Capture the cell that displays the provided text and extract its (X, Y) central coordinate. 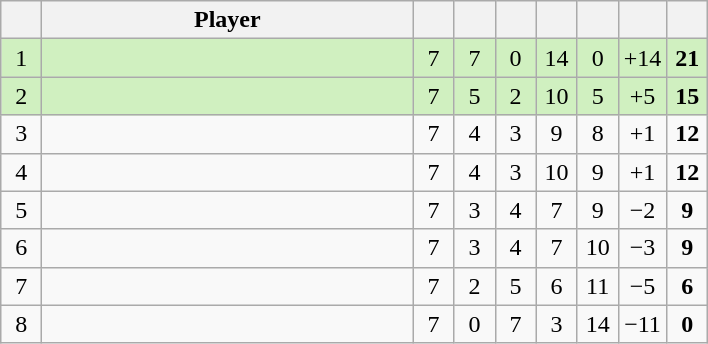
+5 (642, 96)
1 (22, 58)
11 (598, 286)
−2 (642, 210)
−5 (642, 286)
15 (688, 96)
−3 (642, 248)
+14 (642, 58)
21 (688, 58)
Player (228, 20)
−11 (642, 324)
